Provide the (x, y) coordinate of the cell's center where the given text is located.  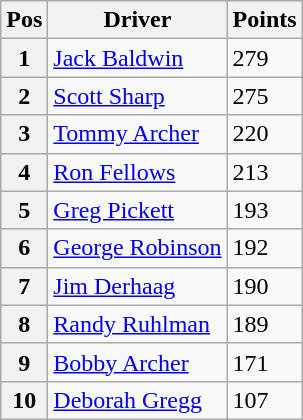
Bobby Archer (138, 362)
3 (24, 134)
9 (24, 362)
6 (24, 248)
Randy Ruhlman (138, 324)
Points (264, 20)
Tommy Archer (138, 134)
Scott Sharp (138, 96)
Driver (138, 20)
George Robinson (138, 248)
275 (264, 96)
Deborah Gregg (138, 400)
107 (264, 400)
Jack Baldwin (138, 58)
1 (24, 58)
2 (24, 96)
Jim Derhaag (138, 286)
8 (24, 324)
193 (264, 210)
171 (264, 362)
Ron Fellows (138, 172)
10 (24, 400)
192 (264, 248)
4 (24, 172)
279 (264, 58)
Pos (24, 20)
189 (264, 324)
7 (24, 286)
213 (264, 172)
Greg Pickett (138, 210)
5 (24, 210)
220 (264, 134)
190 (264, 286)
